Scan for the cell matching the given text and deliver its (x, y) coordinate at center. 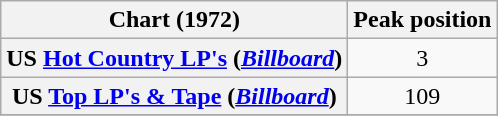
109 (422, 96)
Peak position (422, 20)
US Hot Country LP's (Billboard) (174, 58)
3 (422, 58)
Chart (1972) (174, 20)
US Top LP's & Tape (Billboard) (174, 96)
